Capture the cell that displays the provided text and extract its [X, Y] central coordinate. 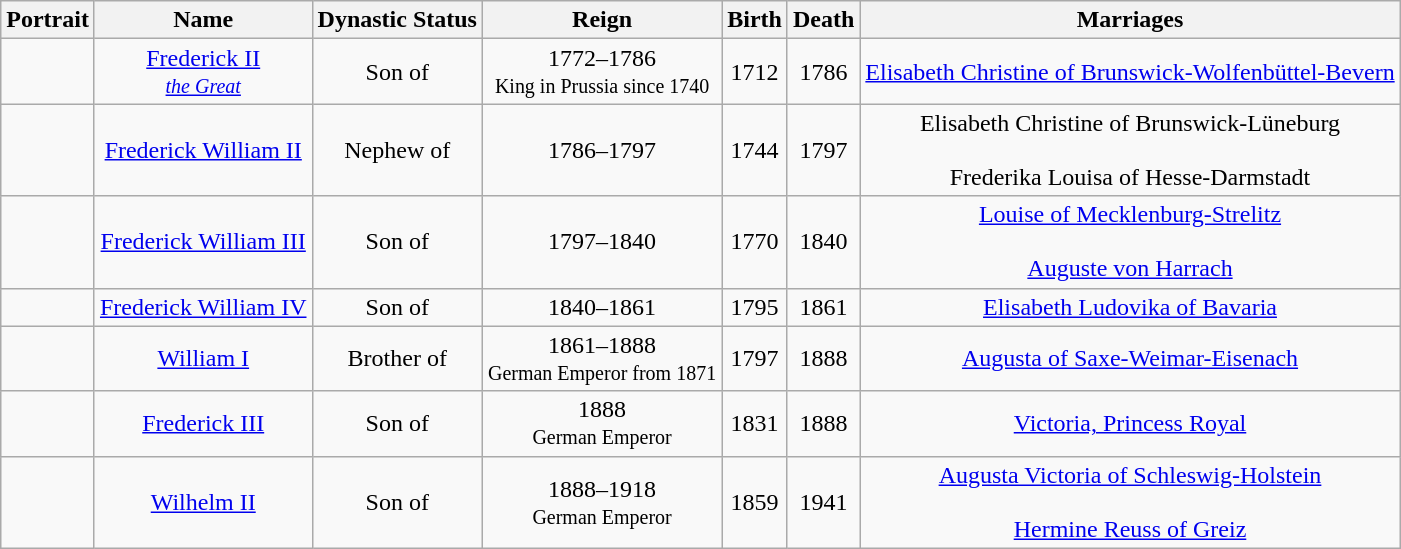
Death [823, 20]
Nephew of [397, 150]
Louise of Mecklenburg-StrelitzAuguste von Harrach [1130, 242]
Victoria, Princess Royal [1130, 424]
1831 [755, 424]
1941 [823, 502]
Name [203, 20]
Elisabeth Ludovika of Bavaria [1130, 307]
Frederick William III [203, 242]
Elisabeth Christine of Brunswick-LüneburgFrederika Louisa of Hesse-Darmstadt [1130, 150]
Wilhelm II [203, 502]
Dynastic Status [397, 20]
Frederick William II [203, 150]
1770 [755, 242]
Reign [602, 20]
Birth [755, 20]
Brother of [397, 358]
1786 [823, 72]
Frederick William IV [203, 307]
Frederick III [203, 424]
1861–1888German Emperor from 1871 [602, 358]
Augusta Victoria of Schleswig-HolsteinHermine Reuss of Greiz [1130, 502]
1786–1797 [602, 150]
1888German Emperor [602, 424]
1888–1918German Emperor [602, 502]
1859 [755, 502]
Frederick IIthe Great [203, 72]
Elisabeth Christine of Brunswick-Wolfenbüttel-Bevern [1130, 72]
1744 [755, 150]
1840–1861 [602, 307]
Augusta of Saxe-Weimar-Eisenach [1130, 358]
1797–1840 [602, 242]
William I [203, 358]
1861 [823, 307]
Portrait [48, 20]
1712 [755, 72]
1840 [823, 242]
1772–1786King in Prussia since 1740 [602, 72]
1795 [755, 307]
Marriages [1130, 20]
